Search for the cell housing the specified text and yield its [X, Y] center coordinate. 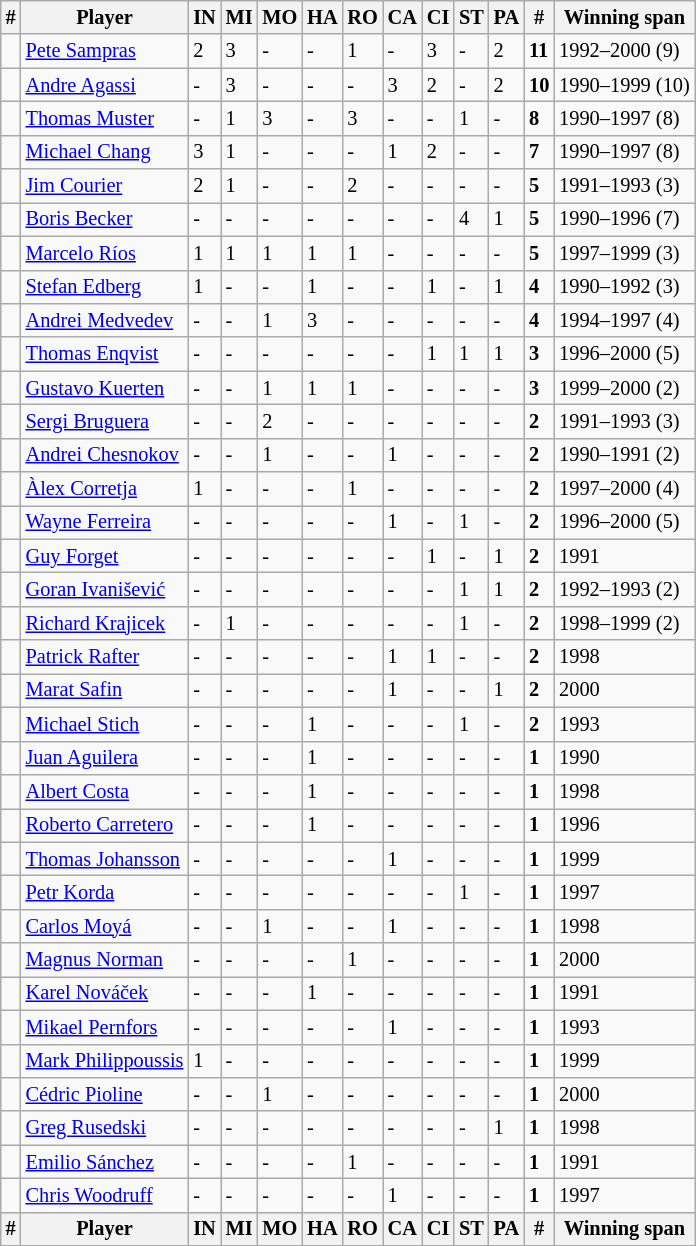
Andre Agassi [105, 85]
Pete Sampras [105, 51]
Albert Costa [105, 791]
Wayne Ferreira [105, 522]
Mark Philippoussis [105, 1061]
Mikael Pernfors [105, 1027]
1990 [624, 758]
Carlos Moyá [105, 926]
1999–2000 (2) [624, 388]
Richard Krajicek [105, 623]
Marcelo Ríos [105, 253]
8 [539, 118]
Thomas Johansson [105, 859]
Cédric Pioline [105, 1094]
1990–1999 (10) [624, 85]
1997–2000 (4) [624, 489]
Petr Korda [105, 892]
Andrei Chesnokov [105, 455]
1990–1996 (7) [624, 219]
Jim Courier [105, 186]
Roberto Carretero [105, 825]
1998–1999 (2) [624, 623]
1992–1993 (2) [624, 589]
Andrei Medvedev [105, 320]
Marat Safin [105, 690]
Boris Becker [105, 219]
Karel Nováček [105, 993]
1992–2000 (9) [624, 51]
Michael Chang [105, 152]
Gustavo Kuerten [105, 388]
Patrick Rafter [105, 657]
Guy Forget [105, 556]
Thomas Muster [105, 118]
1990–1992 (3) [624, 287]
Stefan Edberg [105, 287]
1994–1997 (4) [624, 320]
Michael Stich [105, 724]
Àlex Corretja [105, 489]
Juan Aguilera [105, 758]
7 [539, 152]
Goran Ivanišević [105, 589]
Chris Woodruff [105, 1195]
10 [539, 85]
1997–1999 (3) [624, 253]
1990–1991 (2) [624, 455]
11 [539, 51]
Emilio Sánchez [105, 1162]
Greg Rusedski [105, 1128]
Thomas Enqvist [105, 354]
Sergi Bruguera [105, 421]
Magnus Norman [105, 960]
1996 [624, 825]
